Detect which cell encompasses the target text, then output its [X, Y] center coordinate. 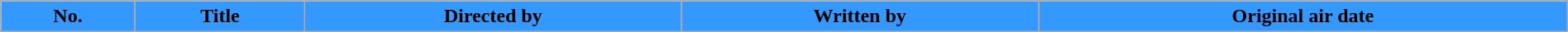
Original air date [1303, 16]
Title [220, 16]
Directed by [493, 16]
Written by [860, 16]
No. [68, 16]
